Scan for the cell matching the given text and deliver its (x, y) coordinate at center. 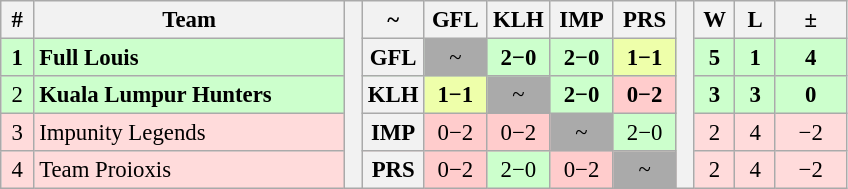
Impunity Legends (190, 133)
Kuala Lumpur Hunters (190, 95)
5 (714, 58)
0 (810, 95)
Team (190, 20)
± (810, 20)
# (18, 20)
L (756, 20)
Team Proioxis (190, 170)
Full Louis (190, 58)
W (714, 20)
